Locate the cell with the specified text and output its [x, y] center coordinate. 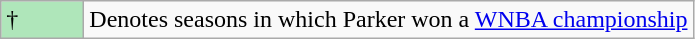
Denotes seasons in which Parker won a WNBA championship [388, 20]
† [42, 20]
